Output the [x, y] coordinate of the center of the cell containing the given text.  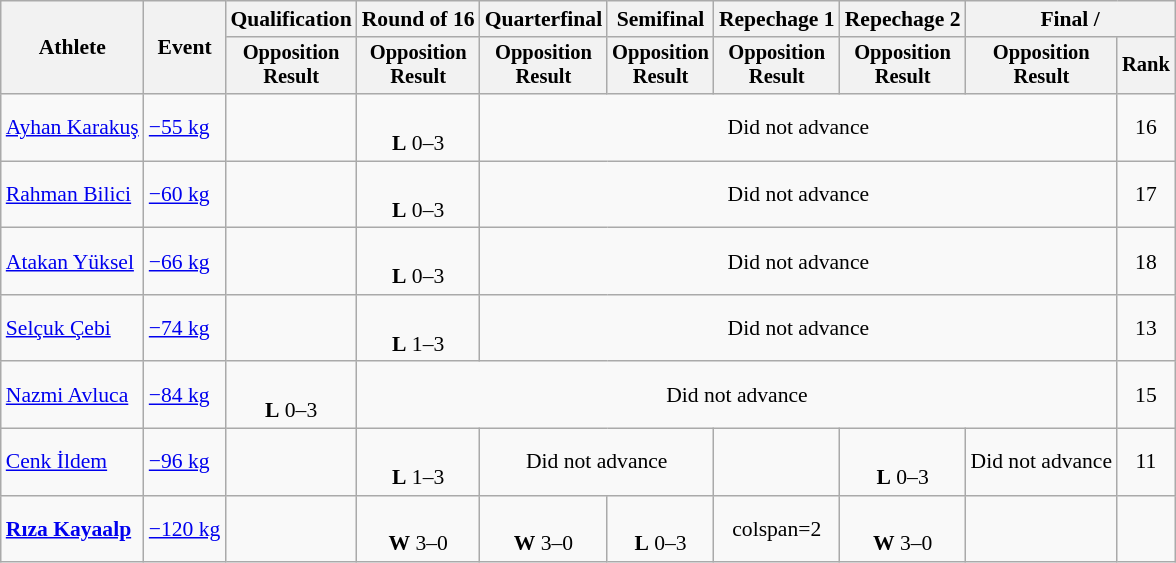
Ayhan Karakuş [72, 128]
−55 kg [185, 128]
Rank [1146, 66]
−60 kg [185, 194]
13 [1146, 328]
Selçuk Çebi [72, 328]
Semifinal [660, 19]
11 [1146, 462]
−120 kg [185, 528]
−84 kg [185, 396]
16 [1146, 128]
Cenk İldem [72, 462]
Round of 16 [418, 19]
Final / [1070, 19]
Athlete [72, 48]
Quarterfinal [544, 19]
Event [185, 48]
18 [1146, 262]
Repechage 1 [777, 19]
Atakan Yüksel [72, 262]
−74 kg [185, 328]
Rıza Kayaalp [72, 528]
−96 kg [185, 462]
−66 kg [185, 262]
Repechage 2 [903, 19]
15 [1146, 396]
17 [1146, 194]
Rahman Bilici [72, 194]
colspan=2 [777, 528]
Nazmi Avluca [72, 396]
Qualification [290, 19]
